Locate the cell with the specified text and output its [x, y] center coordinate. 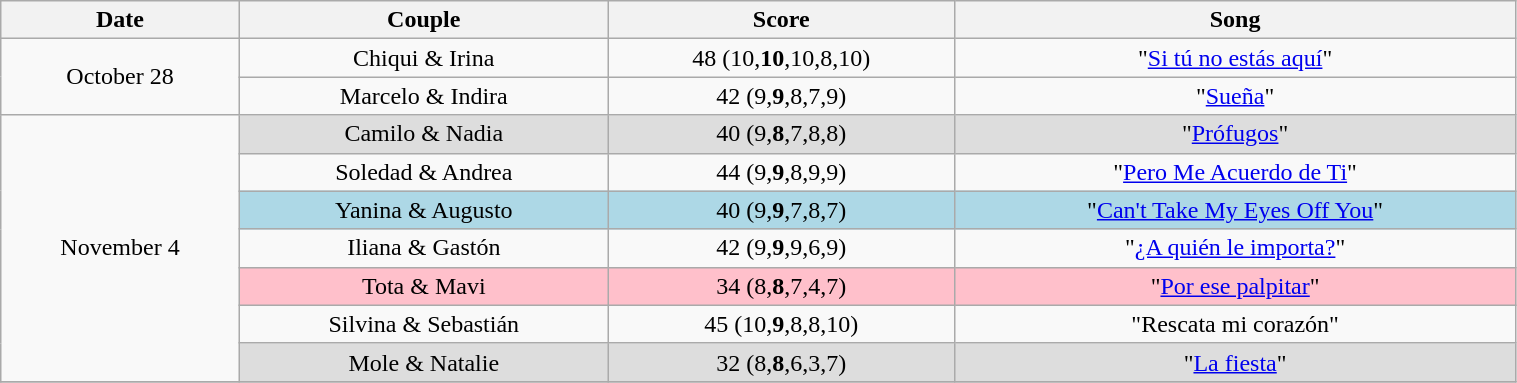
"¿A quién le importa?" [1235, 248]
42 (9,9,9,6,9) [781, 248]
32 (8,8,6,3,7) [781, 362]
45 (10,9,8,8,10) [781, 324]
Date [120, 20]
Couple [424, 20]
Yanina & Augusto [424, 210]
34 (8,8,7,4,7) [781, 286]
"Por ese palpitar" [1235, 286]
"La fiesta" [1235, 362]
Marcelo & Indira [424, 96]
"Si tú no estás aquí" [1235, 58]
Song [1235, 20]
Mole & Natalie [424, 362]
48 (10,10,10,8,10) [781, 58]
November 4 [120, 248]
"Can't Take My Eyes Off You" [1235, 210]
40 (9,8,7,8,8) [781, 134]
Score [781, 20]
42 (9,9,8,7,9) [781, 96]
"Sueña" [1235, 96]
October 28 [120, 77]
Soledad & Andrea [424, 172]
"Rescata mi corazón" [1235, 324]
Camilo & Nadia [424, 134]
"Prófugos" [1235, 134]
Iliana & Gastón [424, 248]
Tota & Mavi [424, 286]
"Pero Me Acuerdo de Ti" [1235, 172]
44 (9,9,8,9,9) [781, 172]
Silvina & Sebastián [424, 324]
40 (9,9,7,8,7) [781, 210]
Chiqui & Irina [424, 58]
